Locate the cell with the specified text and output its (x, y) center coordinate. 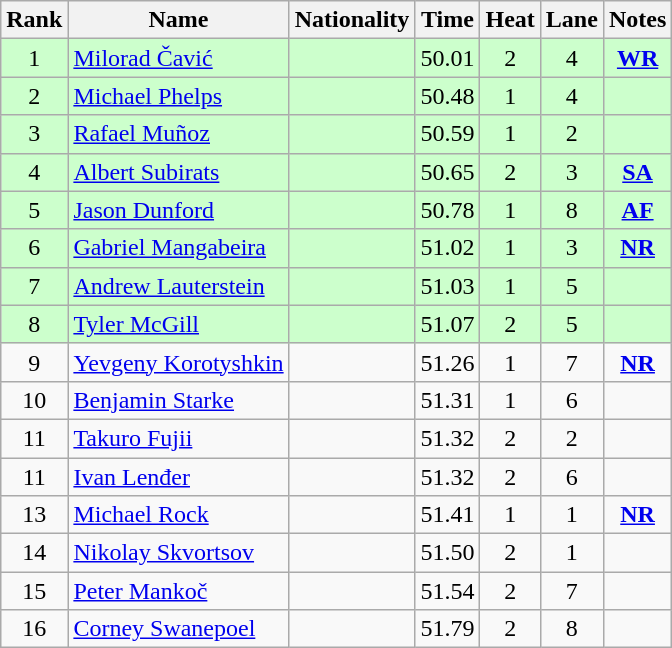
Nationality (352, 20)
9 (34, 362)
51.31 (448, 400)
51.79 (448, 629)
50.65 (448, 172)
AF (637, 210)
Peter Mankoč (178, 591)
50.78 (448, 210)
Gabriel Mangabeira (178, 248)
Benjamin Starke (178, 400)
Rafael Muñoz (178, 134)
50.59 (448, 134)
Corney Swanepoel (178, 629)
51.41 (448, 515)
51.07 (448, 324)
50.48 (448, 96)
Milorad Čavić (178, 58)
Takuro Fujii (178, 438)
SA (637, 172)
16 (34, 629)
Ivan Lenđer (178, 477)
Time (448, 20)
14 (34, 553)
Nikolay Skvortsov (178, 553)
51.02 (448, 248)
51.03 (448, 286)
Name (178, 20)
Heat (510, 20)
Michael Rock (178, 515)
13 (34, 515)
Rank (34, 20)
51.50 (448, 553)
Andrew Lauterstein (178, 286)
Jason Dunford (178, 210)
15 (34, 591)
Yevgeny Korotyshkin (178, 362)
Michael Phelps (178, 96)
Lane (572, 20)
Notes (637, 20)
51.26 (448, 362)
10 (34, 400)
Tyler McGill (178, 324)
50.01 (448, 58)
WR (637, 58)
51.54 (448, 591)
Albert Subirats (178, 172)
